Locate the cell with the specified text and output its [x, y] center coordinate. 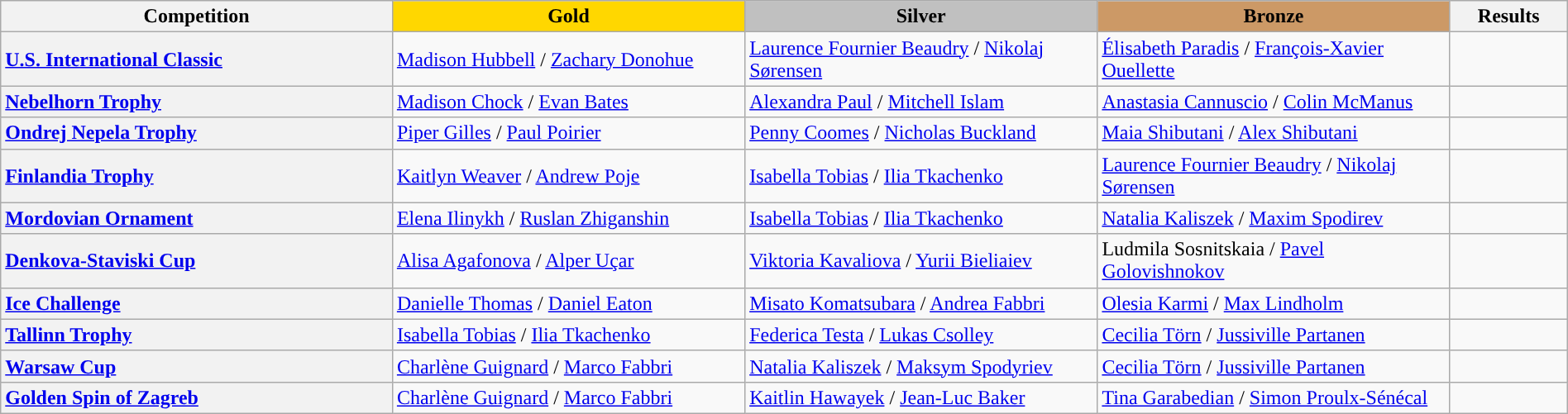
Warsaw Cup [197, 366]
Federica Testa / Lukas Csolley [921, 335]
Madison Hubbell / Zachary Donohue [568, 59]
Alexandra Paul / Mitchell Islam [921, 102]
Competition [197, 17]
Madison Chock / Evan Bates [568, 102]
Maia Shibutani / Alex Shibutani [1274, 133]
Silver [921, 17]
Olesia Karmi / Max Lindholm [1274, 303]
Élisabeth Paradis / François-Xavier Ouellette [1274, 59]
Mordovian Ornament [197, 218]
Misato Komatsubara / Andrea Fabbri [921, 303]
Finlandia Trophy [197, 175]
Nebelhorn Trophy [197, 102]
Kaitlyn Weaver / Andrew Poje [568, 175]
Alisa Agafonova / Alper Uçar [568, 261]
Results [1508, 17]
Danielle Thomas / Daniel Eaton [568, 303]
Denkova-Staviski Cup [197, 261]
Gold [568, 17]
Bronze [1274, 17]
Natalia Kaliszek / Maksym Spodyriev [921, 366]
Ondrej Nepela Trophy [197, 133]
Tina Garabedian / Simon Proulx-Sénécal [1274, 397]
Viktoria Kavaliova / Yurii Bieliaiev [921, 261]
Natalia Kaliszek / Maxim Spodirev [1274, 218]
Piper Gilles / Paul Poirier [568, 133]
Golden Spin of Zagreb [197, 397]
Elena Ilinykh / Ruslan Zhiganshin [568, 218]
Ice Challenge [197, 303]
Ludmila Sosnitskaia / Pavel Golovishnokov [1274, 261]
U.S. International Classic [197, 59]
Anastasia Cannuscio / Colin McManus [1274, 102]
Penny Coomes / Nicholas Buckland [921, 133]
Tallinn Trophy [197, 335]
Kaitlin Hawayek / Jean-Luc Baker [921, 397]
